For the text-containing cell, return its midpoint in [x, y] coordinate format. 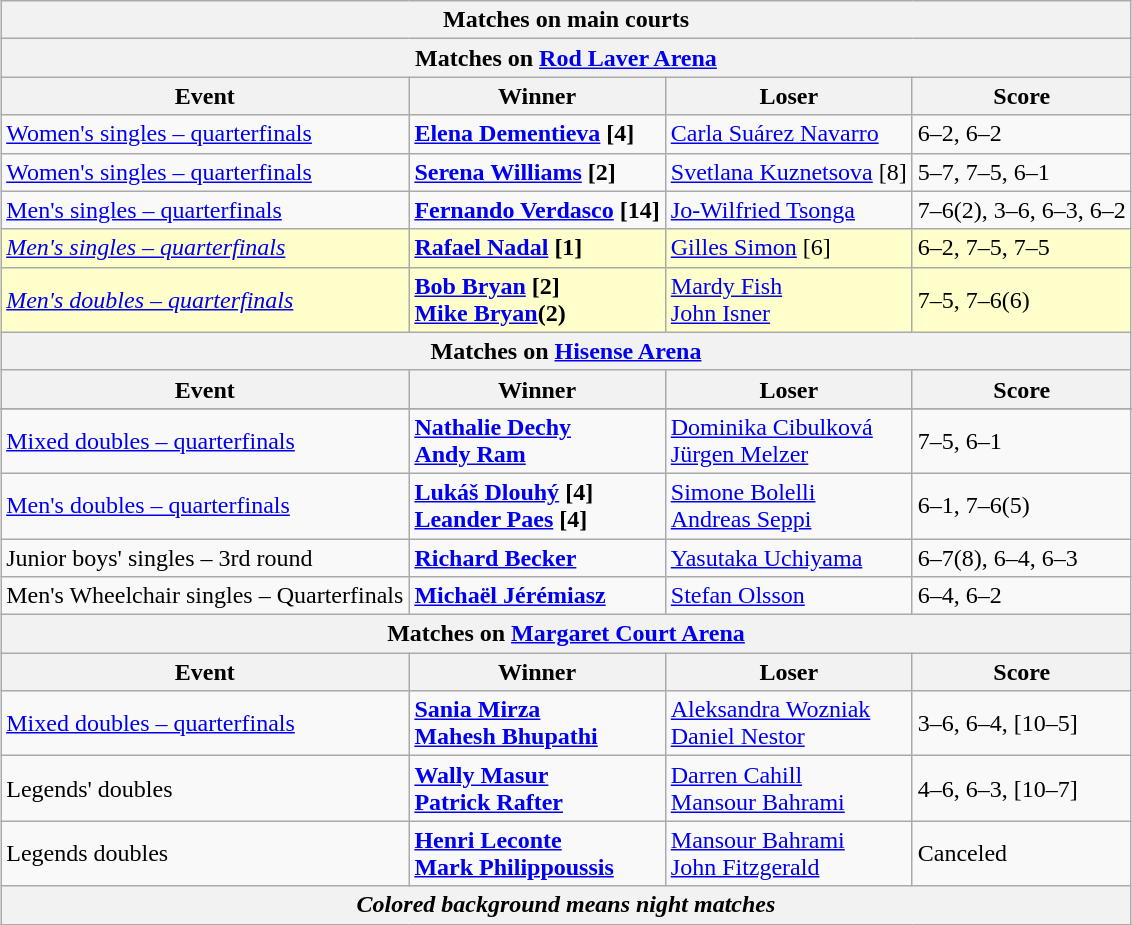
Svetlana Kuznetsova [8] [788, 172]
Fernando Verdasco [14] [537, 210]
Sania Mirza Mahesh Bhupathi [537, 724]
Darren Cahill Mansour Bahrami [788, 788]
Jo-Wilfried Tsonga [788, 210]
6–7(8), 6–4, 6–3 [1022, 557]
Bob Bryan [2] Mike Bryan(2) [537, 300]
Matches on Rod Laver Arena [566, 58]
5–7, 7–5, 6–1 [1022, 172]
Yasutaka Uchiyama [788, 557]
Lukáš Dlouhý [4] Leander Paes [4] [537, 506]
Michaël Jérémiasz [537, 596]
Matches on Hisense Arena [566, 351]
6–1, 7–6(5) [1022, 506]
Matches on main courts [566, 20]
Rafael Nadal [1] [537, 248]
Men's Wheelchair singles – Quarterfinals [205, 596]
Wally Masur Patrick Rafter [537, 788]
7–5, 7–6(6) [1022, 300]
Simone Bolelli Andreas Seppi [788, 506]
Colored background means night matches [566, 905]
Mardy Fish John Isner [788, 300]
4–6, 6–3, [10–7] [1022, 788]
6–2, 6–2 [1022, 134]
Matches on Margaret Court Arena [566, 634]
Mansour Bahrami John Fitzgerald [788, 854]
Serena Williams [2] [537, 172]
Richard Becker [537, 557]
Canceled [1022, 854]
Carla Suárez Navarro [788, 134]
Junior boys' singles – 3rd round [205, 557]
Stefan Olsson [788, 596]
Aleksandra Wozniak Daniel Nestor [788, 724]
6–4, 6–2 [1022, 596]
7–5, 6–1 [1022, 440]
Elena Dementieva [4] [537, 134]
Legends' doubles [205, 788]
Gilles Simon [6] [788, 248]
Henri Leconte Mark Philippoussis [537, 854]
3–6, 6–4, [10–5] [1022, 724]
Legends doubles [205, 854]
Nathalie Dechy Andy Ram [537, 440]
Dominika Cibulková Jürgen Melzer [788, 440]
7–6(2), 3–6, 6–3, 6–2 [1022, 210]
6–2, 7–5, 7–5 [1022, 248]
